For the text-containing cell, return its midpoint in (x, y) coordinate format. 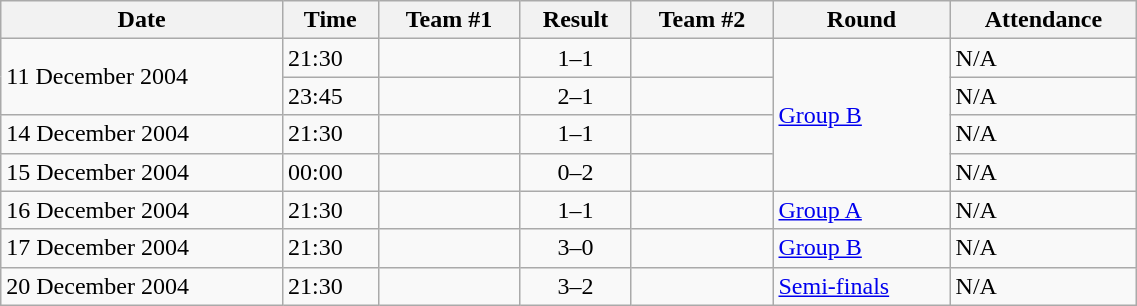
Group A (862, 210)
Round (862, 20)
00:00 (330, 172)
11 December 2004 (142, 77)
15 December 2004 (142, 172)
3–0 (576, 248)
23:45 (330, 96)
Team #1 (449, 20)
Team #2 (702, 20)
0–2 (576, 172)
Semi-finals (862, 286)
Result (576, 20)
20 December 2004 (142, 286)
3–2 (576, 286)
14 December 2004 (142, 134)
16 December 2004 (142, 210)
2–1 (576, 96)
Time (330, 20)
Attendance (1044, 20)
17 December 2004 (142, 248)
Date (142, 20)
